Return the (X, Y) coordinate for the center point of the cell that contains the specified text.  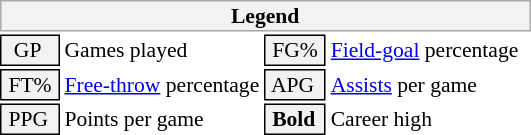
Assists per game (430, 85)
APG (295, 85)
FG% (295, 50)
GP (30, 50)
FT% (30, 85)
Field-goal percentage (430, 50)
Legend (265, 16)
Free-throw percentage (162, 85)
Games played (162, 50)
